For the text-containing cell, return its midpoint in (X, Y) coordinate format. 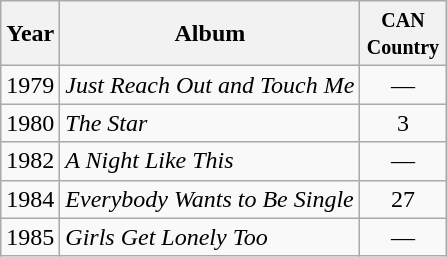
Just Reach Out and Touch Me (210, 85)
A Night Like This (210, 161)
1980 (30, 123)
Album (210, 34)
Everybody Wants to Be Single (210, 199)
3 (403, 123)
Year (30, 34)
1982 (30, 161)
CAN Country (403, 34)
1984 (30, 199)
Girls Get Lonely Too (210, 237)
27 (403, 199)
The Star (210, 123)
1985 (30, 237)
1979 (30, 85)
